Provide the [X, Y] coordinate of the cell's center where the given text is located.  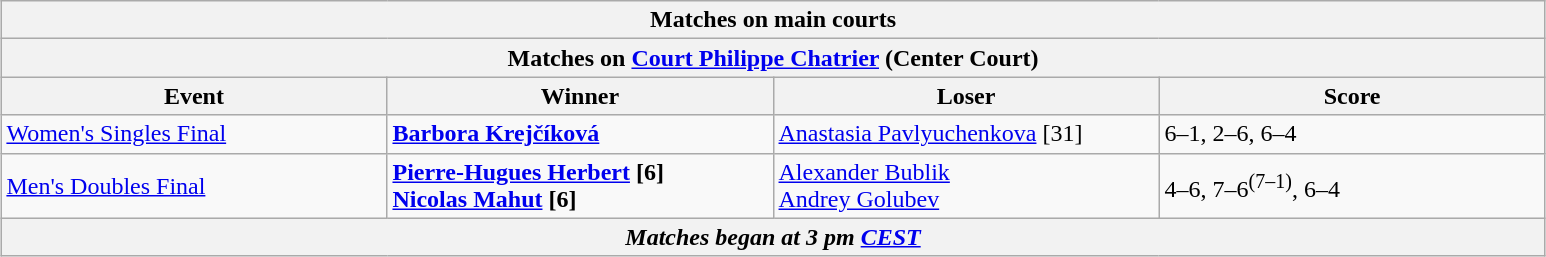
Score [1352, 96]
Winner [580, 96]
4–6, 7–6(7–1), 6–4 [1352, 186]
Matches on Court Philippe Chatrier (Center Court) [773, 58]
Matches on main courts [773, 20]
Women's Singles Final [194, 134]
6–1, 2–6, 6–4 [1352, 134]
Men's Doubles Final [194, 186]
Pierre-Hugues Herbert [6] Nicolas Mahut [6] [580, 186]
Alexander Bublik Andrey Golubev [966, 186]
Barbora Krejčíková [580, 134]
Anastasia Pavlyuchenkova [31] [966, 134]
Matches began at 3 pm CEST [773, 237]
Event [194, 96]
Loser [966, 96]
